Find where the given text appears and provide that cell's center as (X, Y) coordinate. 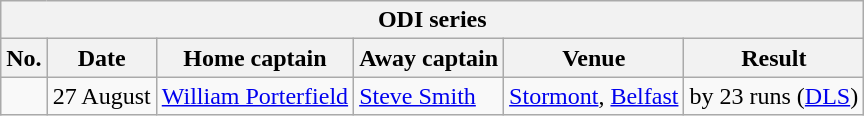
William Porterfield (254, 96)
Steve Smith (429, 96)
Home captain (254, 58)
Away captain (429, 58)
by 23 runs (DLS) (774, 96)
Stormont, Belfast (594, 96)
Date (102, 58)
Venue (594, 58)
No. (24, 58)
27 August (102, 96)
ODI series (432, 20)
Result (774, 58)
